Locate the cell with the specified text and output its [x, y] center coordinate. 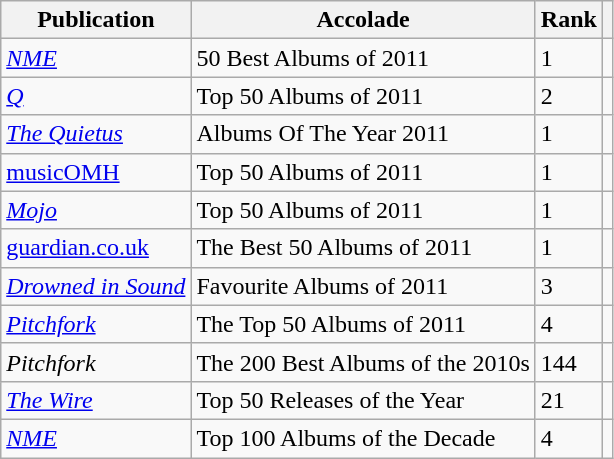
Drowned in Sound [96, 286]
The 200 Best Albums of the 2010s [363, 362]
The Best 50 Albums of 2011 [363, 248]
Rank [568, 20]
Top 50 Releases of the Year [363, 400]
The Wire [96, 400]
2 [568, 96]
144 [568, 362]
Favourite Albums of 2011 [363, 286]
50 Best Albums of 2011 [363, 58]
21 [568, 400]
musicOMH [96, 172]
3 [568, 286]
Accolade [363, 20]
The Quietus [96, 134]
guardian.co.uk [96, 248]
Mojo [96, 210]
Top 100 Albums of the Decade [363, 438]
Q [96, 96]
Publication [96, 20]
The Top 50 Albums of 2011 [363, 324]
Albums Of The Year 2011 [363, 134]
